Locate the cell with the specified text and output its (x, y) center coordinate. 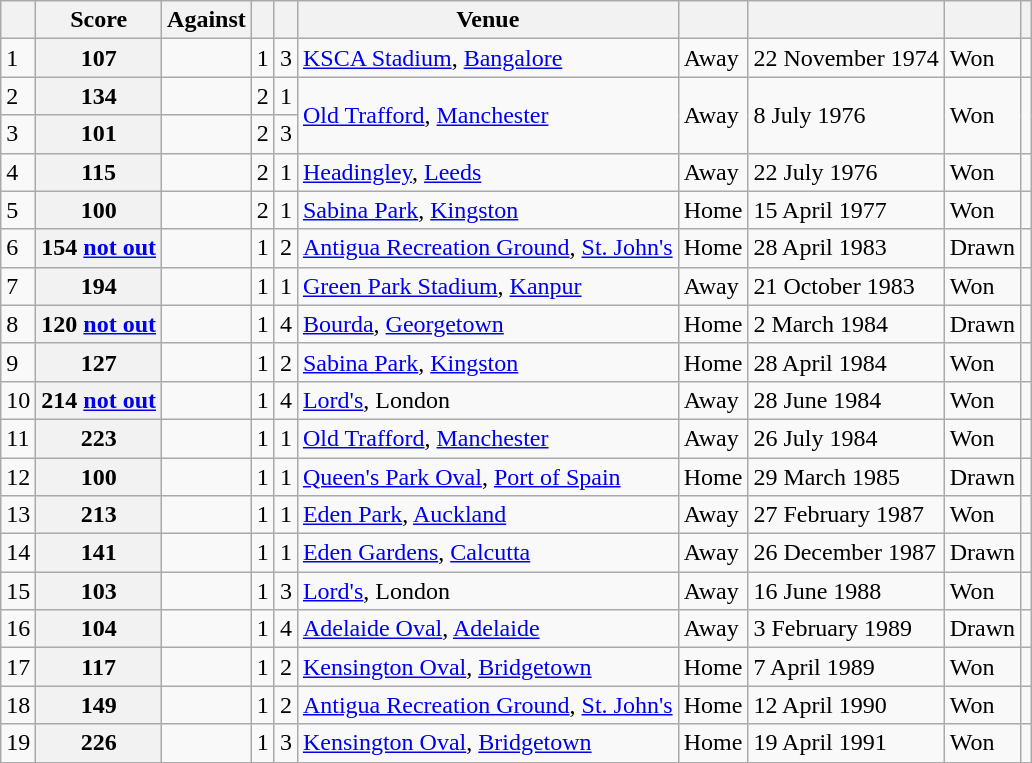
149 (99, 705)
26 July 1984 (846, 438)
16 June 1988 (846, 591)
KSCA Stadium, Bangalore (488, 58)
22 July 1976 (846, 172)
117 (99, 667)
9 (18, 362)
29 March 1985 (846, 477)
223 (99, 438)
28 April 1984 (846, 362)
8 (18, 324)
17 (18, 667)
Headingley, Leeds (488, 172)
Green Park Stadium, Kanpur (488, 286)
Adelaide Oval, Adelaide (488, 629)
127 (99, 362)
154 not out (99, 248)
2 March 1984 (846, 324)
7 April 1989 (846, 667)
107 (99, 58)
8 July 1976 (846, 115)
Score (99, 20)
19 April 1991 (846, 743)
16 (18, 629)
103 (99, 591)
Eden Park, Auckland (488, 515)
213 (99, 515)
6 (18, 248)
22 November 1974 (846, 58)
104 (99, 629)
12 (18, 477)
13 (18, 515)
28 April 1983 (846, 248)
14 (18, 553)
10 (18, 400)
28 June 1984 (846, 400)
5 (18, 210)
Bourda, Georgetown (488, 324)
194 (99, 286)
134 (99, 96)
Venue (488, 20)
Queen's Park Oval, Port of Spain (488, 477)
Eden Gardens, Calcutta (488, 553)
26 December 1987 (846, 553)
141 (99, 553)
115 (99, 172)
214 not out (99, 400)
3 February 1989 (846, 629)
101 (99, 134)
15 April 1977 (846, 210)
7 (18, 286)
226 (99, 743)
12 April 1990 (846, 705)
18 (18, 705)
11 (18, 438)
19 (18, 743)
120 not out (99, 324)
21 October 1983 (846, 286)
Against (207, 20)
27 February 1987 (846, 515)
15 (18, 591)
